Find where the given text appears and provide that cell's center as (X, Y) coordinate. 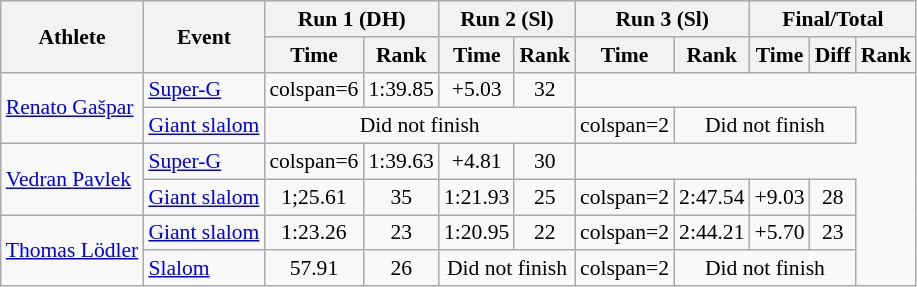
Run 2 (Sl) (507, 19)
Final/Total (834, 19)
2:44.21 (712, 233)
1:20.95 (476, 233)
1:21.93 (476, 197)
30 (544, 162)
Renato Gašpar (72, 108)
1:39.63 (400, 162)
Run 1 (DH) (352, 19)
Event (204, 36)
Thomas Lödler (72, 250)
57.91 (314, 269)
32 (544, 90)
28 (833, 197)
+9.03 (780, 197)
35 (400, 197)
+4.81 (476, 162)
1:39.85 (400, 90)
Run 3 (Sl) (662, 19)
25 (544, 197)
+5.70 (780, 233)
Slalom (204, 269)
1;25.61 (314, 197)
22 (544, 233)
Diff (833, 55)
26 (400, 269)
+5.03 (476, 90)
Athlete (72, 36)
Vedran Pavlek (72, 180)
2:47.54 (712, 197)
1:23.26 (314, 233)
